From the cell containing the given text, extract its center point as [x, y] coordinate. 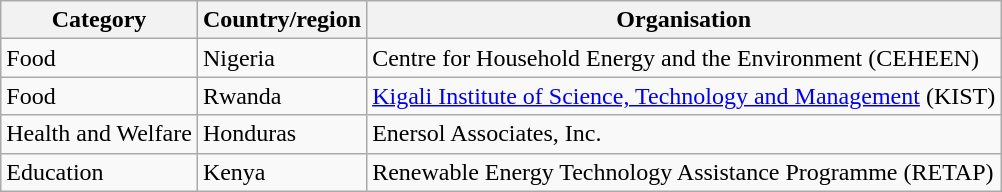
Category [100, 20]
Health and Welfare [100, 134]
Honduras [282, 134]
Renewable Energy Technology Assistance Programme (RETAP) [684, 172]
Education [100, 172]
Centre for Household Energy and the Environment (CEHEEN) [684, 58]
Kenya [282, 172]
Organisation [684, 20]
Kigali Institute of Science, Technology and Management (KIST) [684, 96]
Country/region [282, 20]
Rwanda [282, 96]
Nigeria [282, 58]
Enersol Associates, Inc. [684, 134]
